Determine the [X, Y] coordinate at the center of the cell enclosing the given text.  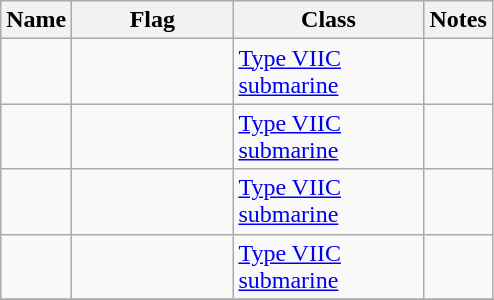
Flag [152, 20]
Name [36, 20]
Class [328, 20]
Notes [458, 20]
